Return the (X, Y) coordinate for the center point of the cell that contains the specified text.  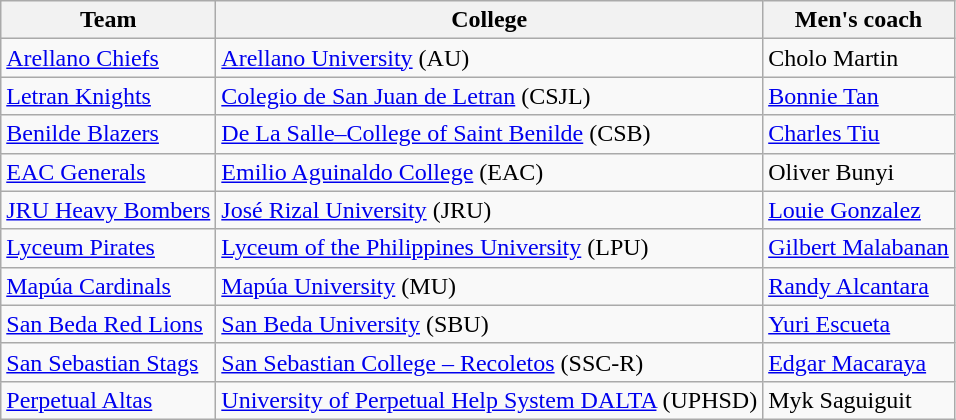
Gilbert Malabanan (859, 248)
EAC Generals (108, 172)
Randy Alcantara (859, 286)
San Beda Red Lions (108, 324)
Louie Gonzalez (859, 210)
José Rizal University (JRU) (490, 210)
Letran Knights (108, 96)
Cholo Martin (859, 58)
Arellano Chiefs (108, 58)
Mapúa University (MU) (490, 286)
Edgar Macaraya (859, 362)
Team (108, 20)
Charles Tiu (859, 134)
De La Salle–College of Saint Benilde (CSB) (490, 134)
JRU Heavy Bombers (108, 210)
Oliver Bunyi (859, 172)
San Sebastian Stags (108, 362)
Lyceum Pirates (108, 248)
Mapúa Cardinals (108, 286)
College (490, 20)
Colegio de San Juan de Letran (CSJL) (490, 96)
Bonnie Tan (859, 96)
San Beda University (SBU) (490, 324)
Myk Saguiguit (859, 400)
Men's coach (859, 20)
Emilio Aguinaldo College (EAC) (490, 172)
University of Perpetual Help System DALTA (UPHSD) (490, 400)
San Sebastian College – Recoletos (SSC-R) (490, 362)
Arellano University (AU) (490, 58)
Perpetual Altas (108, 400)
Yuri Escueta (859, 324)
Benilde Blazers (108, 134)
Lyceum of the Philippines University (LPU) (490, 248)
